Search for the cell housing the specified text and yield its [X, Y] center coordinate. 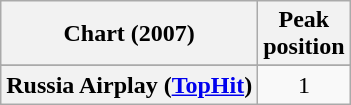
Chart (2007) [130, 34]
Russia Airplay (TopHit) [130, 85]
1 [304, 85]
Peakposition [304, 34]
